Locate the cell with the specified text and output its [X, Y] center coordinate. 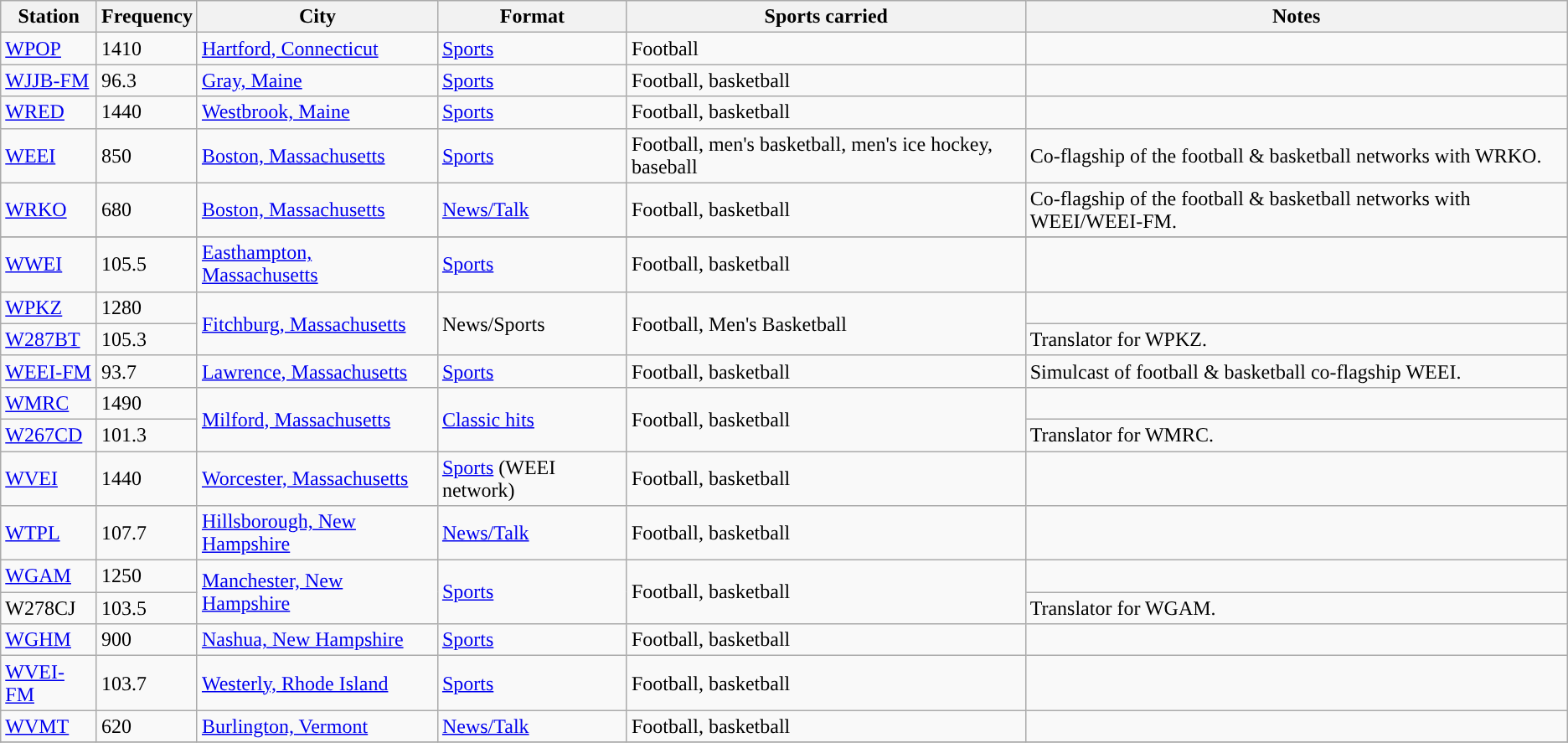
1250 [147, 576]
Manchester, New Hampshire [317, 592]
101.3 [147, 435]
WPKZ [49, 307]
105.5 [147, 265]
WMRC [49, 403]
Football, men's basketball, men's ice hockey, baseball [826, 156]
Translator for WGAM. [1297, 608]
850 [147, 156]
WVEI [49, 477]
Westerly, Rhode Island [317, 684]
WWEI [49, 265]
1410 [147, 49]
WPOP [49, 49]
Classic hits [532, 419]
Notes [1297, 17]
WEEI-FM [49, 371]
Lawrence, Massachusetts [317, 371]
96.3 [147, 80]
Hartford, Connecticut [317, 49]
Football [826, 49]
Co-flagship of the football & basketball networks with WRKO. [1297, 156]
Fitchburg, Massachusetts [317, 323]
WRED [49, 112]
W287BT [49, 339]
Format [532, 17]
Simulcast of football & basketball co-flagship WEEI. [1297, 371]
680 [147, 209]
Football, Men's Basketball [826, 323]
WTPL [49, 533]
WRKO [49, 209]
Milford, Massachusetts [317, 419]
900 [147, 640]
WJJB-FM [49, 80]
620 [147, 726]
Translator for WMRC. [1297, 435]
WVMT [49, 726]
Co-flagship of the football & basketball networks with WEEI/WEEI-FM. [1297, 209]
Burlington, Vermont [317, 726]
Nashua, New Hampshire [317, 640]
WGHM [49, 640]
Gray, Maine [317, 80]
Frequency [147, 17]
W267CD [49, 435]
WGAM [49, 576]
1490 [147, 403]
Sports carried [826, 17]
107.7 [147, 533]
Easthampton, Massachusetts [317, 265]
103.5 [147, 608]
Westbrook, Maine [317, 112]
Worcester, Massachusetts [317, 477]
Hillsborough, New Hampshire [317, 533]
City [317, 17]
WVEI-FM [49, 684]
105.3 [147, 339]
Translator for WPKZ. [1297, 339]
Sports (WEEI network) [532, 477]
WEEI [49, 156]
W278CJ [49, 608]
News/Sports [532, 323]
Station [49, 17]
103.7 [147, 684]
93.7 [147, 371]
1280 [147, 307]
